Provide the [x, y] coordinate of the cell's center where the given text is located.  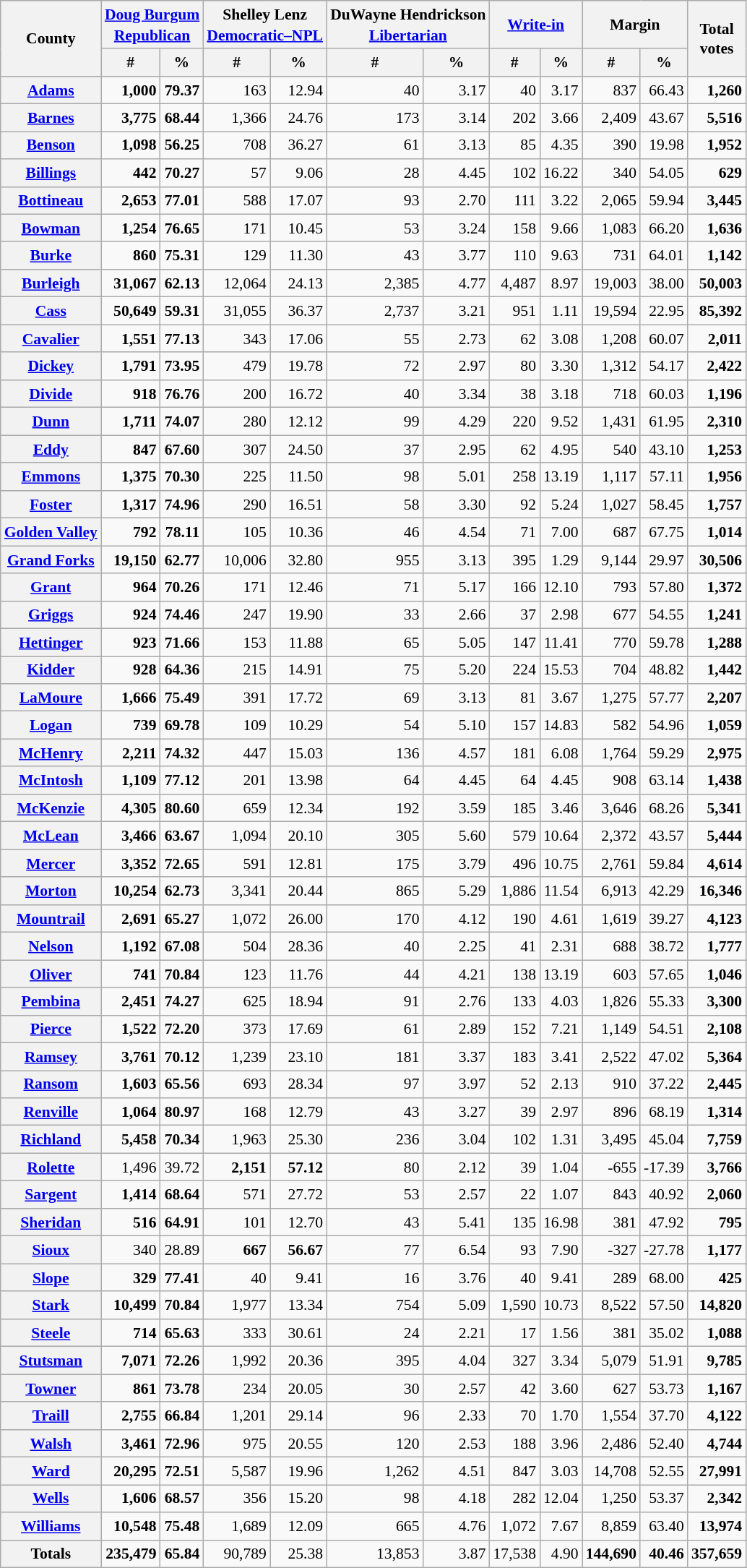
582 [611, 725]
3.14 [456, 118]
58.45 [664, 505]
43.67 [664, 118]
19,594 [611, 311]
32.80 [298, 560]
Logan [51, 725]
23.10 [298, 1057]
2,422 [717, 367]
896 [611, 1112]
1,977 [237, 1306]
1.29 [561, 560]
4.54 [456, 532]
5,587 [237, 1471]
Dunn [51, 421]
13,853 [374, 1554]
2.33 [456, 1415]
307 [237, 449]
11.30 [298, 256]
38.00 [664, 283]
59.84 [664, 863]
2,691 [131, 919]
10.75 [561, 863]
20.55 [298, 1444]
579 [514, 836]
55.33 [664, 1001]
2.76 [456, 1001]
2.25 [456, 946]
158 [514, 228]
3,352 [131, 863]
2,522 [611, 1057]
Griggs [51, 614]
1,777 [717, 946]
1,963 [237, 1139]
861 [131, 1388]
45.04 [664, 1139]
1.56 [561, 1333]
90,789 [237, 1554]
3,300 [717, 1001]
Stark [51, 1306]
667 [237, 1250]
54.17 [664, 367]
57.50 [664, 1306]
16.72 [298, 394]
81 [514, 698]
36.37 [298, 311]
65.56 [182, 1084]
1.31 [561, 1139]
55 [374, 338]
1,375 [131, 476]
Divide [51, 394]
924 [131, 614]
43.57 [664, 836]
3.08 [561, 338]
McKenzie [51, 808]
46 [374, 532]
1,014 [717, 532]
1,241 [717, 614]
860 [131, 256]
4.51 [456, 1471]
591 [237, 863]
11.54 [561, 891]
12,064 [237, 283]
74.32 [182, 753]
Barnes [51, 118]
10,006 [237, 560]
1,317 [131, 505]
85,392 [717, 311]
4.12 [456, 919]
1,554 [611, 1415]
3,646 [611, 808]
6.08 [561, 753]
70.27 [182, 173]
4,122 [717, 1415]
357,659 [717, 1554]
9,144 [611, 560]
516 [131, 1222]
5.24 [561, 505]
Oliver [51, 974]
64.01 [664, 256]
25.30 [298, 1139]
1,619 [611, 919]
8.97 [561, 283]
235,479 [131, 1554]
3.77 [456, 256]
17 [514, 1333]
1,431 [611, 421]
120 [374, 1444]
56.25 [182, 145]
74.46 [182, 614]
731 [611, 256]
714 [131, 1333]
92 [514, 505]
97 [374, 1084]
17.69 [298, 1029]
-655 [611, 1168]
27.72 [298, 1195]
3.87 [456, 1554]
31,055 [237, 311]
24.50 [298, 449]
12.94 [298, 90]
77 [374, 1250]
30.61 [298, 1333]
72.96 [182, 1444]
Williams [51, 1526]
30,506 [717, 560]
15.53 [561, 670]
200 [237, 394]
247 [237, 614]
Totals [51, 1554]
Write-in [536, 25]
14.91 [298, 670]
739 [131, 725]
4.57 [456, 753]
333 [237, 1333]
16.22 [561, 173]
Steele [51, 1333]
36.27 [298, 145]
170 [374, 919]
1,372 [717, 587]
1.11 [561, 311]
215 [237, 670]
Burke [51, 256]
15.03 [298, 753]
12.34 [298, 808]
LaMoure [51, 698]
19.78 [298, 367]
1,791 [131, 367]
837 [611, 90]
80.60 [182, 808]
1,088 [717, 1333]
225 [237, 476]
28.34 [298, 1084]
Traill [51, 1415]
4.77 [456, 283]
72.20 [182, 1029]
65 [374, 643]
-27.78 [664, 1250]
3.96 [561, 1444]
17.07 [298, 200]
540 [611, 449]
57.77 [664, 698]
77.01 [182, 200]
2,060 [717, 1195]
11.50 [298, 476]
Pierce [51, 1029]
923 [131, 643]
63.67 [182, 836]
2.98 [561, 614]
192 [374, 808]
1,064 [131, 1112]
5,458 [131, 1139]
1,522 [131, 1029]
11.76 [298, 974]
71.66 [182, 643]
24 [374, 1333]
40.46 [664, 1554]
57 [237, 173]
677 [611, 614]
62.77 [182, 560]
1.70 [561, 1415]
1,149 [611, 1029]
13,974 [717, 1526]
2.31 [561, 946]
3.24 [456, 228]
356 [237, 1499]
26.00 [298, 919]
Sheridan [51, 1222]
10.29 [298, 725]
1,496 [131, 1168]
105 [237, 532]
Nelson [51, 946]
5,341 [717, 808]
1,603 [131, 1084]
75.31 [182, 256]
2.13 [561, 1084]
373 [237, 1029]
Mountrail [51, 919]
3,766 [717, 1168]
629 [717, 173]
1,059 [717, 725]
38.72 [664, 946]
3,461 [131, 1444]
22 [514, 1195]
Margin [635, 25]
72 [374, 367]
5.41 [456, 1222]
75 [374, 670]
147 [514, 643]
17,538 [514, 1554]
1,000 [131, 90]
8,522 [611, 1306]
2.70 [456, 200]
76.65 [182, 228]
Rolette [51, 1168]
56.67 [298, 1250]
4.61 [561, 919]
442 [131, 173]
Burleigh [51, 283]
14,708 [611, 1471]
1,366 [237, 118]
52.55 [664, 1471]
Pembina [51, 1001]
Billings [51, 173]
5,444 [717, 836]
50,003 [717, 283]
201 [237, 781]
136 [374, 753]
30 [374, 1388]
70.34 [182, 1139]
52.40 [664, 1444]
59.94 [664, 200]
1,442 [717, 670]
188 [514, 1444]
85 [514, 145]
2.21 [456, 1333]
74.96 [182, 505]
708 [237, 145]
951 [514, 311]
11.88 [298, 643]
40.92 [664, 1195]
68.64 [182, 1195]
28 [374, 173]
2.12 [456, 1168]
20.05 [298, 1388]
964 [131, 587]
70.26 [182, 587]
Kidder [51, 670]
29.97 [664, 560]
865 [374, 891]
4.03 [561, 1001]
1,956 [717, 476]
Ransom [51, 1084]
66.43 [664, 90]
6.54 [456, 1250]
1,886 [514, 891]
17.72 [298, 698]
1,275 [611, 698]
2,755 [131, 1415]
10.64 [561, 836]
4.18 [456, 1499]
329 [131, 1277]
64.36 [182, 670]
5.01 [456, 476]
99 [374, 421]
975 [237, 1444]
20.36 [298, 1361]
7,071 [131, 1361]
202 [514, 118]
10,499 [131, 1306]
2,151 [237, 1168]
8,859 [611, 1526]
67.60 [182, 449]
3,775 [131, 118]
1,826 [611, 1001]
12.09 [298, 1526]
3,761 [131, 1057]
22.95 [664, 311]
129 [237, 256]
54.51 [664, 1029]
68.19 [664, 1112]
185 [514, 808]
60.03 [664, 394]
57.12 [298, 1168]
282 [514, 1499]
12.10 [561, 587]
69.78 [182, 725]
65.84 [182, 1554]
2,108 [717, 1029]
5.20 [456, 670]
Mercer [51, 863]
61.95 [664, 421]
41 [514, 946]
2.73 [456, 338]
43.10 [664, 449]
County [51, 38]
5.17 [456, 587]
Wells [51, 1499]
390 [611, 145]
69 [374, 698]
236 [374, 1139]
5.10 [456, 725]
73.95 [182, 367]
157 [514, 725]
60.07 [664, 338]
72.65 [182, 863]
5.60 [456, 836]
955 [374, 560]
74.07 [182, 421]
166 [514, 587]
391 [237, 698]
289 [611, 1277]
1,177 [717, 1250]
2,975 [717, 753]
496 [514, 863]
175 [374, 863]
10.45 [298, 228]
153 [237, 643]
Cass [51, 311]
2,445 [717, 1084]
66.84 [182, 1415]
843 [611, 1195]
74.27 [182, 1001]
20.10 [298, 836]
68.26 [664, 808]
7.21 [561, 1029]
152 [514, 1029]
163 [237, 90]
Foster [51, 505]
13.98 [298, 781]
659 [237, 808]
1,314 [717, 1112]
72.26 [182, 1361]
111 [514, 200]
68.44 [182, 118]
3.03 [561, 1471]
4,487 [514, 283]
109 [237, 725]
5,079 [611, 1361]
1.04 [561, 1168]
2.89 [456, 1029]
173 [374, 118]
1,764 [611, 753]
Walsh [51, 1444]
Morton [51, 891]
McHenry [51, 753]
687 [611, 532]
3.46 [561, 808]
305 [374, 836]
1,606 [131, 1499]
2,761 [611, 863]
1,254 [131, 228]
McLean [51, 836]
72.51 [182, 1471]
224 [514, 670]
Doug BurgumRepublican [152, 25]
39.72 [182, 1168]
17.06 [298, 338]
42.29 [664, 891]
9.66 [561, 228]
4.04 [456, 1361]
123 [237, 974]
1,711 [131, 421]
59.31 [182, 311]
1,666 [131, 698]
67.75 [664, 532]
1,083 [611, 228]
2.95 [456, 449]
2.66 [456, 614]
Slope [51, 1277]
1,757 [717, 505]
44 [374, 974]
234 [237, 1388]
70 [514, 1415]
2,207 [717, 698]
135 [514, 1222]
754 [374, 1306]
Renville [51, 1112]
144,690 [611, 1554]
3.66 [561, 118]
3.27 [456, 1112]
910 [611, 1084]
7.90 [561, 1250]
62.13 [182, 283]
4.76 [456, 1526]
13.34 [298, 1306]
425 [717, 1277]
24.76 [298, 118]
77.12 [182, 781]
48.82 [664, 670]
504 [237, 946]
Towner [51, 1388]
4.21 [456, 974]
1,438 [717, 781]
33 [374, 614]
75.48 [182, 1526]
11.41 [561, 643]
28.89 [182, 1250]
9.63 [561, 256]
588 [237, 200]
704 [611, 670]
3.97 [456, 1084]
47.02 [664, 1057]
928 [131, 670]
1,117 [611, 476]
70.30 [182, 476]
McIntosh [51, 781]
1,250 [611, 1499]
Ward [51, 1471]
10.73 [561, 1306]
70.12 [182, 1057]
138 [514, 974]
35.02 [664, 1333]
57.65 [664, 974]
77.13 [182, 338]
627 [611, 1388]
1,098 [131, 145]
16.51 [298, 505]
16 [374, 1277]
66.20 [664, 228]
1,689 [237, 1526]
-17.39 [664, 1168]
Richland [51, 1139]
7,759 [717, 1139]
19,150 [131, 560]
110 [514, 256]
1,167 [717, 1388]
2,486 [611, 1444]
Cavalier [51, 338]
77.41 [182, 1277]
50,649 [131, 311]
1,142 [717, 256]
Eddy [51, 449]
37.70 [664, 1415]
Adams [51, 90]
Stutsman [51, 1361]
73.78 [182, 1388]
76.76 [182, 394]
1,094 [237, 836]
57.11 [664, 476]
183 [514, 1057]
4.35 [561, 145]
31,067 [131, 283]
12.70 [298, 1222]
1,027 [611, 505]
62.73 [182, 891]
4.90 [561, 1554]
327 [514, 1361]
5.29 [456, 891]
1,551 [131, 338]
1,952 [717, 145]
168 [237, 1112]
2,011 [717, 338]
Bowman [51, 228]
12.04 [561, 1499]
Shelley LenzDemocratic–NPL [264, 25]
54.96 [664, 725]
79.37 [182, 90]
2.53 [456, 1444]
5,516 [717, 118]
3.79 [456, 863]
15.20 [298, 1499]
19.90 [298, 614]
3.21 [456, 311]
68.57 [182, 1499]
770 [611, 643]
2,342 [717, 1499]
4,614 [717, 863]
795 [717, 1222]
10,254 [131, 891]
38 [514, 394]
27,991 [717, 1471]
101 [237, 1222]
-327 [611, 1250]
2,310 [717, 421]
1,414 [131, 1195]
42 [514, 1388]
96 [374, 1415]
53.37 [664, 1499]
54 [374, 725]
479 [237, 367]
25.38 [298, 1554]
741 [131, 974]
20,295 [131, 1471]
2,653 [131, 200]
3.60 [561, 1388]
19,003 [611, 283]
12.79 [298, 1112]
258 [514, 476]
53.73 [664, 1388]
1,196 [717, 394]
28.36 [298, 946]
2,372 [611, 836]
14,820 [717, 1306]
4.95 [561, 449]
665 [374, 1526]
571 [237, 1195]
10.36 [298, 532]
14.83 [561, 725]
Grant [51, 587]
12.46 [298, 587]
7.00 [561, 532]
37.22 [664, 1084]
3.67 [561, 698]
10,548 [131, 1526]
54.55 [664, 614]
47.92 [664, 1222]
1,260 [717, 90]
Hettinger [51, 643]
9.52 [561, 421]
792 [131, 532]
63.14 [664, 781]
7.67 [561, 1526]
91 [374, 1001]
1,636 [717, 228]
1,312 [611, 367]
Grand Forks [51, 560]
1,253 [717, 449]
6,913 [611, 891]
220 [514, 421]
19.96 [298, 1471]
5.05 [456, 643]
67.08 [182, 946]
625 [237, 1001]
688 [611, 946]
290 [237, 505]
75.49 [182, 698]
59.78 [664, 643]
16,346 [717, 891]
39.27 [664, 919]
1,239 [237, 1057]
3,445 [717, 200]
DuWayne HendricksonLibertarian [407, 25]
3.18 [561, 394]
59.29 [664, 753]
78.11 [182, 532]
3.04 [456, 1139]
Bottineau [51, 200]
343 [237, 338]
5.09 [456, 1306]
12.81 [298, 863]
603 [611, 974]
190 [514, 919]
793 [611, 587]
20.44 [298, 891]
Golden Valley [51, 532]
2,409 [611, 118]
693 [237, 1084]
51.91 [664, 1361]
3.41 [561, 1057]
4.29 [456, 421]
3.37 [456, 1057]
3,495 [611, 1139]
63.40 [664, 1526]
3,341 [237, 891]
54.05 [664, 173]
2,211 [131, 753]
Ramsey [51, 1057]
1,590 [514, 1306]
3.59 [456, 808]
1,109 [131, 781]
64.91 [182, 1222]
4,123 [717, 919]
52 [514, 1084]
918 [131, 394]
Emmons [51, 476]
18.94 [298, 1001]
3.76 [456, 1277]
133 [514, 1001]
19.98 [664, 145]
57.80 [664, 587]
5,364 [717, 1057]
1,288 [717, 643]
2,451 [131, 1001]
4,744 [717, 1444]
68.00 [664, 1277]
280 [237, 421]
29.14 [298, 1415]
Sargent [51, 1195]
3,466 [131, 836]
Sioux [51, 1250]
9,785 [717, 1361]
4,305 [131, 808]
718 [611, 394]
Dickey [51, 367]
1.07 [561, 1195]
12.12 [298, 421]
16.98 [561, 1222]
58 [374, 505]
Benson [51, 145]
2,737 [374, 311]
908 [611, 781]
2,065 [611, 200]
80.97 [182, 1112]
24.13 [298, 283]
1,262 [374, 1471]
1,992 [237, 1361]
1,192 [131, 946]
9.06 [298, 173]
1,208 [611, 338]
Totalvotes [717, 38]
1,201 [237, 1415]
1,046 [717, 974]
65.27 [182, 919]
447 [237, 753]
2,385 [374, 283]
65.63 [182, 1333]
3.22 [561, 200]
